Return the [x, y] coordinate for the center point of the cell that contains the specified text.  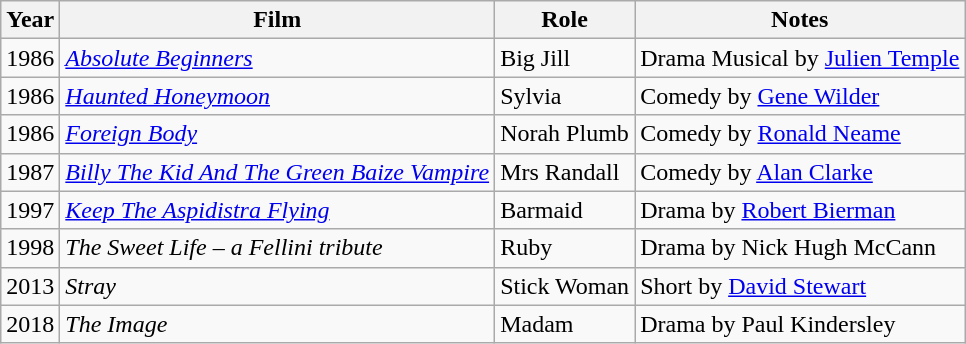
Comedy by Gene Wilder [800, 96]
Billy The Kid And The Green Baize Vampire [278, 172]
Stick Woman [565, 286]
Short by David Stewart [800, 286]
1987 [30, 172]
Notes [800, 20]
Year [30, 20]
1997 [30, 210]
Absolute Beginners [278, 58]
Role [565, 20]
Madam [565, 324]
Drama by Robert Bierman [800, 210]
Norah Plumb [565, 134]
2018 [30, 324]
The Sweet Life – a Fellini tribute [278, 248]
Comedy by Ronald Neame [800, 134]
Drama by Paul Kindersley [800, 324]
Sylvia [565, 96]
Ruby [565, 248]
Mrs Randall [565, 172]
1998 [30, 248]
Drama by Nick Hugh McCann [800, 248]
Big Jill [565, 58]
Haunted Honeymoon [278, 96]
Stray [278, 286]
Barmaid [565, 210]
Comedy by Alan Clarke [800, 172]
The Image [278, 324]
2013 [30, 286]
Keep The Aspidistra Flying [278, 210]
Drama Musical by Julien Temple [800, 58]
Film [278, 20]
Foreign Body [278, 134]
